Extract the [X, Y] coordinate from the center of the cell holding the provided text.  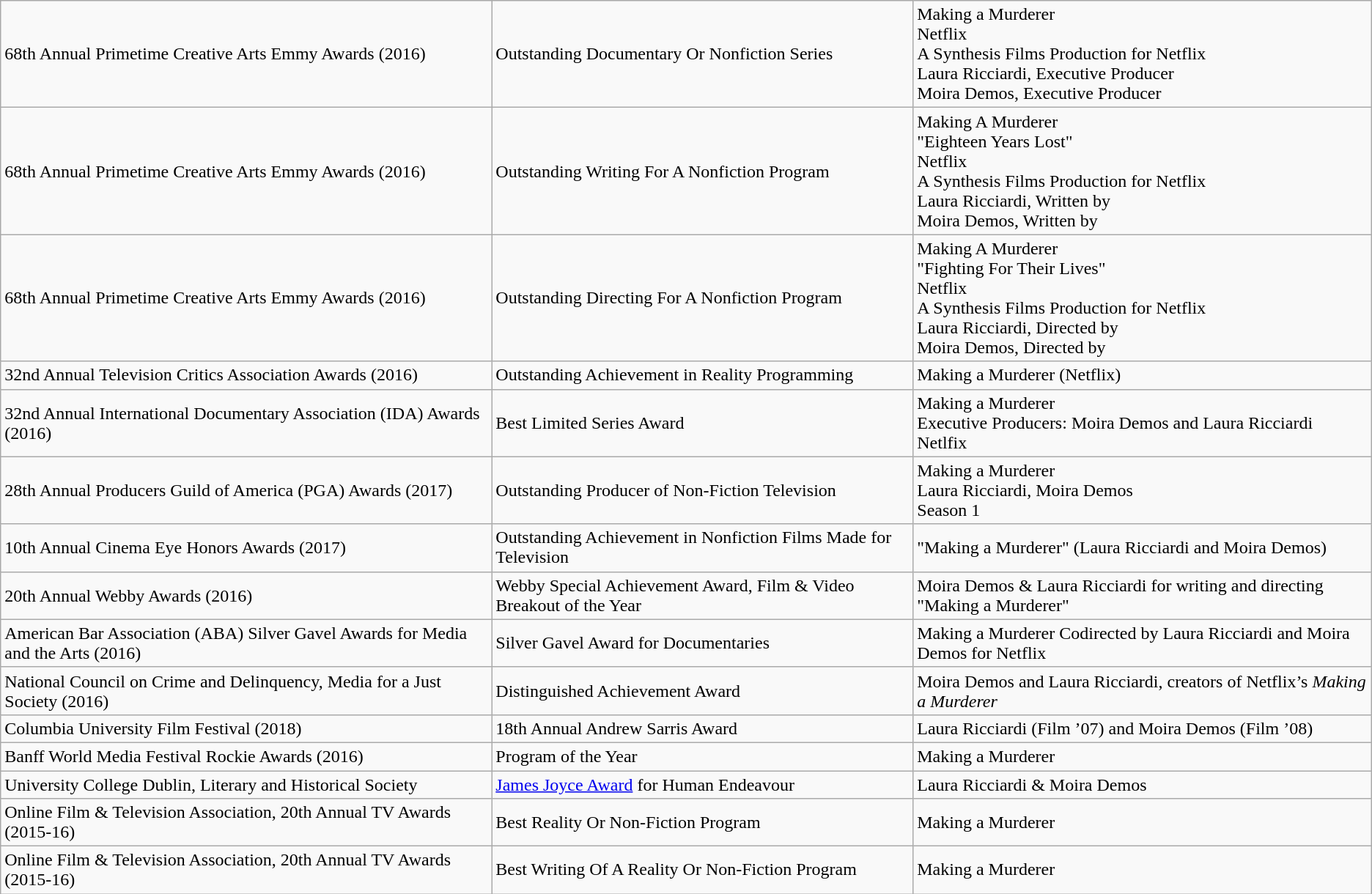
Banff World Media Festival Rockie Awards (2016) [246, 756]
32nd Annual Television Critics Association Awards (2016) [246, 375]
Program of the Year [702, 756]
Outstanding Writing For A Nonfiction Program [702, 171]
20th Annual Webby Awards (2016) [246, 595]
Outstanding Achievement in Reality Programming [702, 375]
Making A Murderer"Eighteen Years Lost"NetflixA Synthesis Films Production for NetflixLaura Ricciardi, Written byMoira Demos, Written by [1143, 171]
28th Annual Producers Guild of America (PGA) Awards (2017) [246, 490]
10th Annual Cinema Eye Honors Awards (2017) [246, 548]
Outstanding Achievement in Nonfiction Films Made for Television [702, 548]
Making a MurdererLaura Ricciardi, Moira DemosSeason 1 [1143, 490]
Webby Special Achievement Award, Film & Video Breakout of the Year [702, 595]
"Making a Murderer" (Laura Ricciardi and Moira Demos) [1143, 548]
18th Annual Andrew Sarris Award [702, 728]
Best Reality Or Non-Fiction Program [702, 822]
32nd Annual International Documentary Association (IDA) Awards (2016) [246, 423]
Moira Demos & Laura Ricciardi for writing and directing "Making a Murderer" [1143, 595]
Moira Demos and Laura Ricciardi, creators of Netflix’s Making a Murderer [1143, 690]
Silver Gavel Award for Documentaries [702, 643]
Outstanding Producer of Non-Fiction Television [702, 490]
University College Dublin, Literary and Historical Society [246, 785]
Making A Murderer"Fighting For Their Lives"NetflixA Synthesis Films Production for NetflixLaura Ricciardi, Directed byMoira Demos, Directed by [1143, 298]
Making a MurdererNetflixA Synthesis Films Production for NetflixLaura Ricciardi, Executive ProducerMoira Demos, Executive Producer [1143, 54]
Distinguished Achievement Award [702, 690]
Columbia University Film Festival (2018) [246, 728]
Making a Murderer Codirected by Laura Ricciardi and Moira Demos for Netflix [1143, 643]
Making a Murderer (Netflix) [1143, 375]
Laura Ricciardi (Film ’07) and Moira Demos (Film ’08) [1143, 728]
Making a MurdererExecutive Producers: Moira Demos and Laura RicciardiNetlfix [1143, 423]
Laura Ricciardi & Moira Demos [1143, 785]
American Bar Association (ABA) Silver Gavel Awards for Media and the Arts (2016) [246, 643]
James Joyce Award for Human Endeavour [702, 785]
Best Limited Series Award [702, 423]
Outstanding Directing For A Nonfiction Program [702, 298]
National Council on Crime and Delinquency, Media for a Just Society (2016) [246, 690]
Outstanding Documentary Or Nonfiction Series [702, 54]
Best Writing Of A Reality Or Non-Fiction Program [702, 871]
